Scan for the cell matching the given text and deliver its (X, Y) coordinate at center. 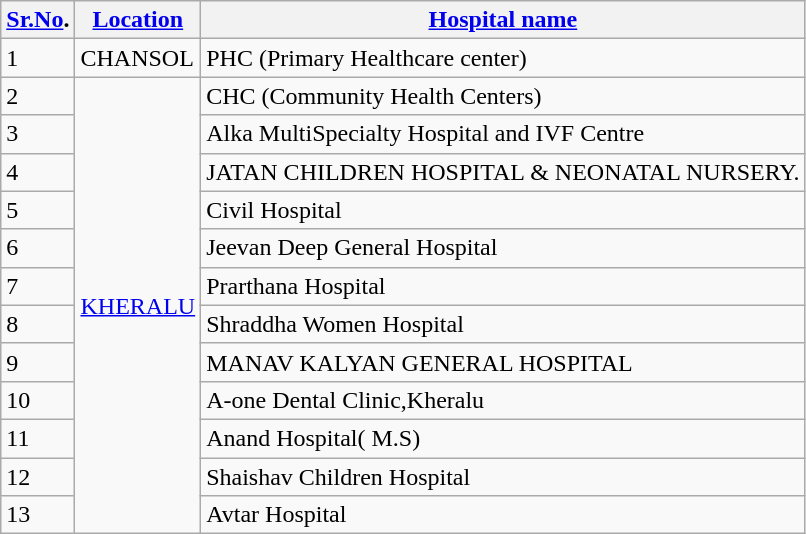
Shraddha Women Hospital (503, 324)
10 (38, 400)
Civil Hospital (503, 210)
Avtar Hospital (503, 515)
7 (38, 286)
Hospital name (503, 20)
Alka MultiSpecialty Hospital and IVF Centre (503, 134)
9 (38, 362)
KHERALU (138, 306)
CHANSOL (138, 58)
1 (38, 58)
8 (38, 324)
12 (38, 477)
4 (38, 172)
PHC (Primary Healthcare center) (503, 58)
A-one Dental Clinic,Kheralu (503, 400)
Jeevan Deep General Hospital (503, 248)
JATAN CHILDREN HOSPITAL & NEONATAL NURSERY. (503, 172)
CHC (Community Health Centers) (503, 96)
Location (138, 20)
5 (38, 210)
2 (38, 96)
Anand Hospital( M.S) (503, 438)
13 (38, 515)
MANAV KALYAN GENERAL HOSPITAL (503, 362)
Prarthana Hospital (503, 286)
Shaishav Children Hospital (503, 477)
6 (38, 248)
3 (38, 134)
11 (38, 438)
Sr.No. (38, 20)
